Extract the [X, Y] coordinate from the center of the cell holding the provided text.  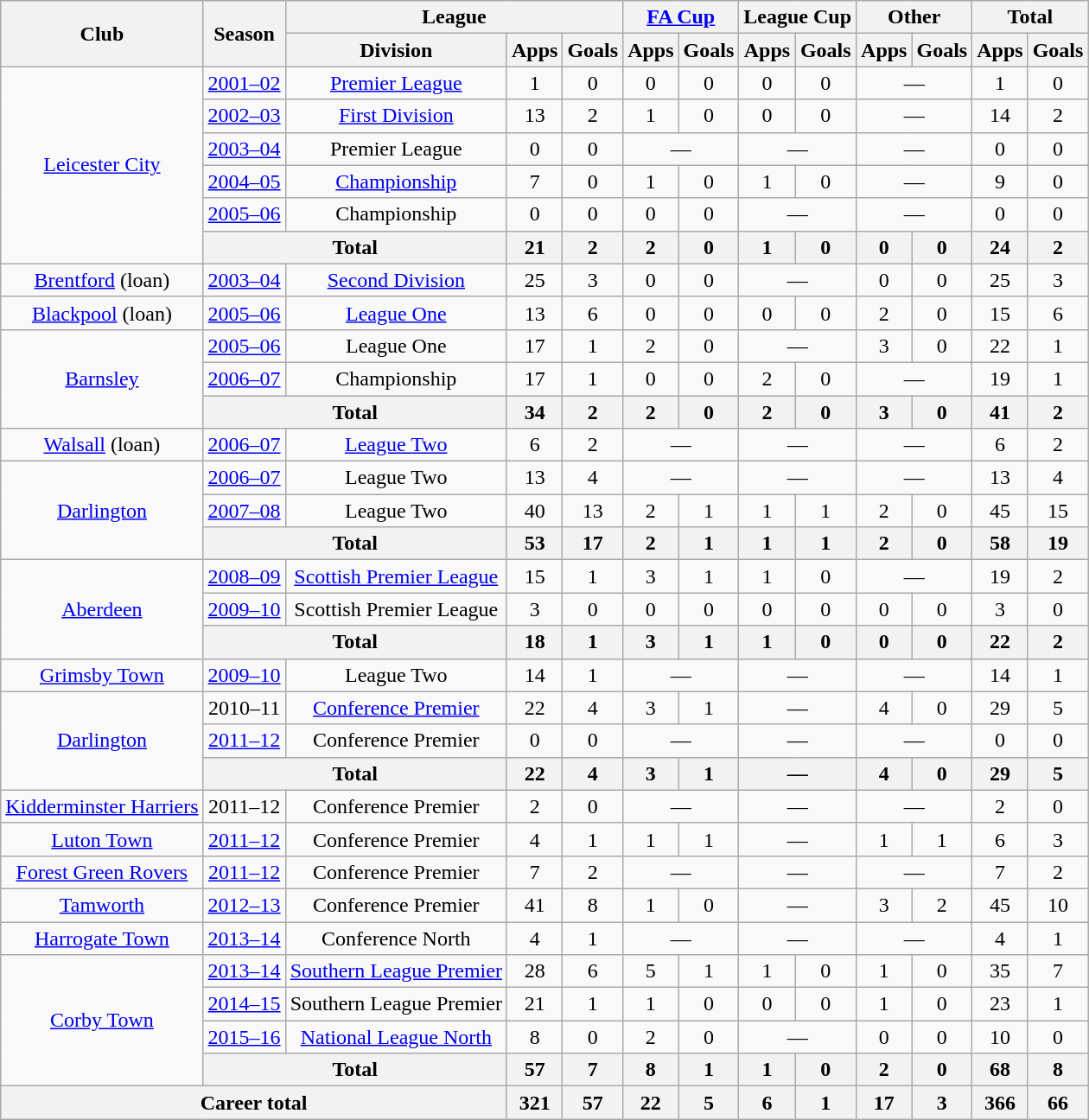
35 [1000, 971]
First Division [396, 116]
Tamworth [102, 905]
League Cup [798, 17]
2002–03 [244, 116]
9 [1000, 181]
18 [534, 642]
2012–13 [244, 905]
2001–02 [244, 83]
Aberdeen [102, 609]
58 [1000, 544]
28 [534, 971]
Barnsley [102, 379]
2004–05 [244, 181]
2007–08 [244, 511]
366 [1000, 1103]
Corby Town [102, 1021]
League [454, 17]
2010–11 [244, 708]
66 [1058, 1103]
24 [1000, 247]
Conference North [396, 938]
68 [1000, 1070]
2015–16 [244, 1037]
Second Division [396, 280]
23 [1000, 1004]
40 [534, 511]
2008–09 [244, 576]
Club [102, 34]
Kidderminster Harriers [102, 806]
Brentford (loan) [102, 280]
FA Cup [681, 17]
321 [534, 1103]
34 [534, 412]
53 [534, 544]
Career total [254, 1103]
Leicester City [102, 165]
Blackpool (loan) [102, 313]
Grimsby Town [102, 675]
National League North [396, 1037]
Division [396, 50]
Other [914, 17]
Walsall (loan) [102, 445]
Forest Green Rovers [102, 872]
Harrogate Town [102, 938]
Season [244, 34]
2014–15 [244, 1004]
Luton Town [102, 839]
